Detect which cell encompasses the target text, then output its [x, y] center coordinate. 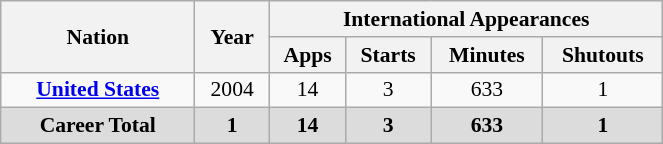
Apps [308, 55]
Minutes [487, 55]
Shutouts [603, 55]
Career Total [98, 126]
Nation [98, 36]
Year [232, 36]
Starts [388, 55]
International Appearances [466, 19]
United States [98, 90]
2004 [232, 90]
